From the cell containing the given text, extract its center point as (x, y) coordinate. 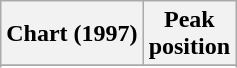
Chart (1997) (72, 34)
Peakposition (189, 34)
